Scan for the cell matching the given text and deliver its (x, y) coordinate at center. 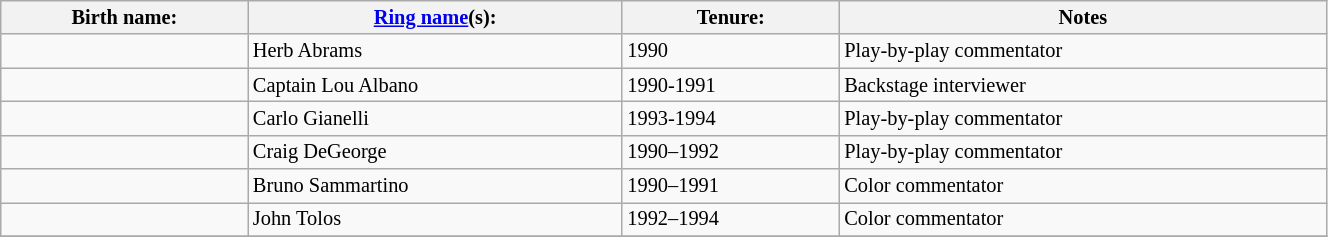
Backstage interviewer (1082, 85)
Captain Lou Albano (435, 85)
Ring name(s): (435, 17)
Herb Abrams (435, 51)
1992–1994 (730, 219)
1993-1994 (730, 118)
1990–1992 (730, 152)
1990 (730, 51)
Carlo Gianelli (435, 118)
Tenure: (730, 17)
Notes (1082, 17)
1990-1991 (730, 85)
John Tolos (435, 219)
Craig DeGeorge (435, 152)
Birth name: (124, 17)
Bruno Sammartino (435, 186)
1990–1991 (730, 186)
